From the cell containing the given text, extract its center point as (X, Y) coordinate. 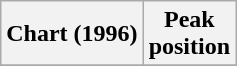
Peak position (189, 34)
Chart (1996) (72, 34)
